For the text-containing cell, return its midpoint in (x, y) coordinate format. 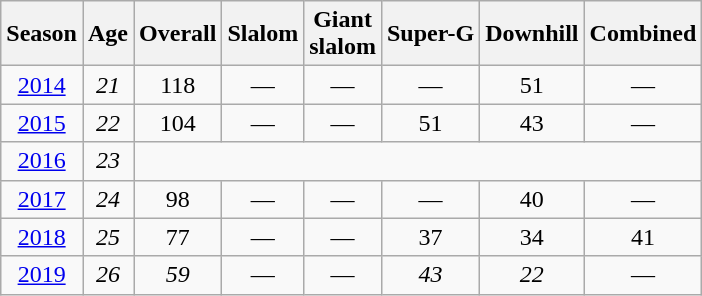
Giantslalom (343, 34)
Downhill (532, 34)
104 (178, 123)
34 (532, 237)
Overall (178, 34)
2014 (42, 85)
Slalom (263, 34)
Combined (643, 34)
37 (430, 237)
24 (108, 199)
2017 (42, 199)
Super-G (430, 34)
98 (178, 199)
23 (108, 161)
Season (42, 34)
2018 (42, 237)
2016 (42, 161)
26 (108, 275)
2019 (42, 275)
77 (178, 237)
25 (108, 237)
2015 (42, 123)
41 (643, 237)
118 (178, 85)
59 (178, 275)
21 (108, 85)
40 (532, 199)
Age (108, 34)
